Detect which cell encompasses the target text, then output its [X, Y] center coordinate. 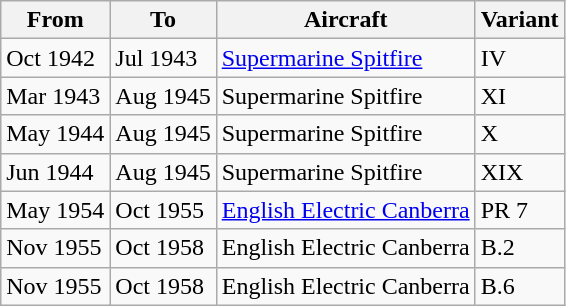
XIX [520, 172]
Oct 1955 [163, 210]
May 1944 [56, 134]
Variant [520, 20]
May 1954 [56, 210]
B.2 [520, 248]
Jul 1943 [163, 58]
PR 7 [520, 210]
B.6 [520, 286]
Mar 1943 [56, 96]
Aircraft [346, 20]
Oct 1942 [56, 58]
IV [520, 58]
XI [520, 96]
To [163, 20]
X [520, 134]
From [56, 20]
Jun 1944 [56, 172]
